Detect which cell encompasses the target text, then output its (x, y) center coordinate. 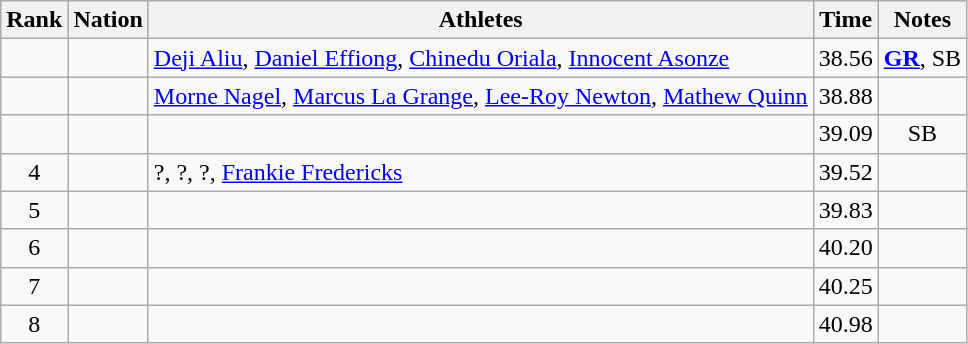
Rank (34, 20)
6 (34, 248)
Nation (108, 20)
40.25 (846, 286)
39.83 (846, 210)
39.52 (846, 172)
40.98 (846, 324)
40.20 (846, 248)
Notes (922, 20)
38.56 (846, 58)
GR, SB (922, 58)
5 (34, 210)
SB (922, 134)
Athletes (480, 20)
39.09 (846, 134)
Deji Aliu, Daniel Effiong, Chinedu Oriala, Innocent Asonze (480, 58)
7 (34, 286)
8 (34, 324)
Morne Nagel, Marcus La Grange, Lee-Roy Newton, Mathew Quinn (480, 96)
?, ?, ?, Frankie Fredericks (480, 172)
38.88 (846, 96)
4 (34, 172)
Time (846, 20)
